Determine the [x, y] coordinate at the center of the cell enclosing the given text.  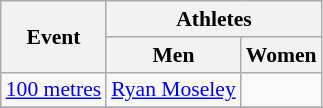
Men [174, 55]
Women [282, 55]
Athletes [214, 19]
100 metres [54, 90]
Event [54, 36]
Ryan Moseley [174, 90]
